Provide the (x, y) coordinate of the cell's center where the given text is located.  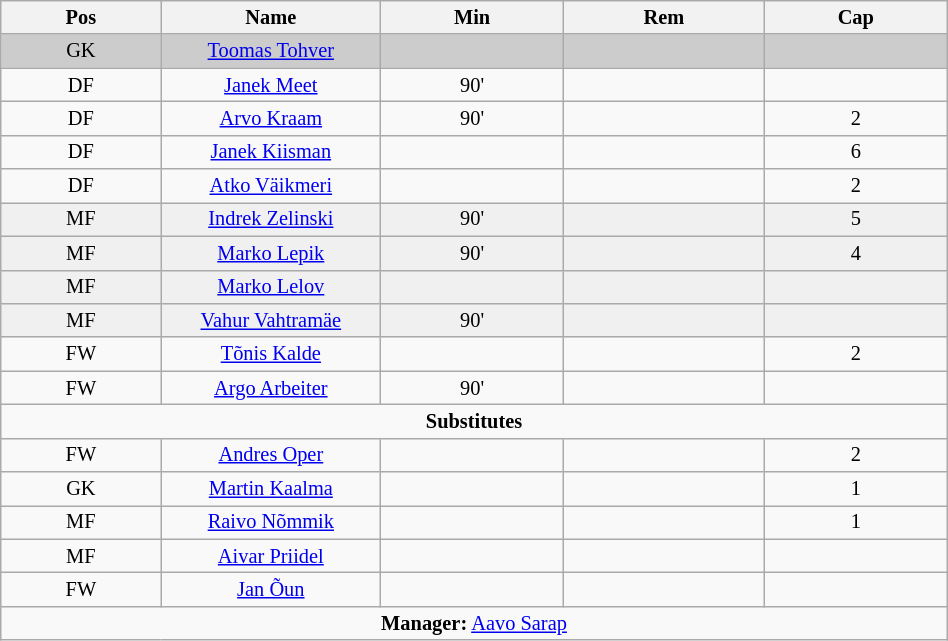
Aivar Priidel (271, 556)
Janek Meet (271, 85)
6 (856, 152)
5 (856, 219)
Argo Arbeiter (271, 388)
Marko Lelov (271, 287)
Toomas Tohver (271, 51)
Martin Kaalma (271, 489)
Tõnis Kalde (271, 354)
Rem (664, 17)
Cap (856, 17)
Marko Lepik (271, 253)
Janek Kiisman (271, 152)
Andres Oper (271, 455)
Min (472, 17)
Atko Väikmeri (271, 186)
Indrek Zelinski (271, 219)
Name (271, 17)
Vahur Vahtramäe (271, 320)
Arvo Kraam (271, 118)
Manager: Aavo Sarap (474, 623)
Substitutes (474, 421)
Raivo Nõmmik (271, 522)
Pos (81, 17)
4 (856, 253)
Jan Õun (271, 589)
